Determine the [X, Y] coordinate at the center of the cell enclosing the given text.  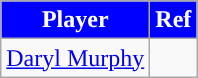
Player [76, 20]
Daryl Murphy [76, 58]
Ref [174, 20]
